Identify which cell holds the provided text, then report its [x, y] central coordinate. 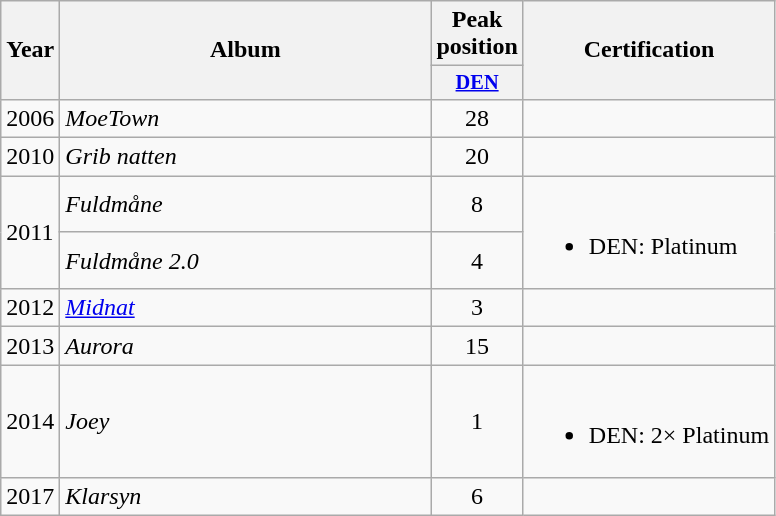
4 [477, 260]
DEN [477, 83]
2011 [30, 232]
Peakposition [477, 34]
15 [477, 346]
2014 [30, 422]
6 [477, 497]
Year [30, 50]
Certification [648, 50]
2010 [30, 157]
DEN: Platinum [648, 232]
MoeTown [246, 118]
Joey [246, 422]
2017 [30, 497]
8 [477, 204]
Fuldmåne 2.0 [246, 260]
Grib natten [246, 157]
Fuldmåne [246, 204]
28 [477, 118]
2006 [30, 118]
2013 [30, 346]
DEN: 2× Platinum [648, 422]
Klarsyn [246, 497]
Album [246, 50]
Midnat [246, 308]
Aurora [246, 346]
2012 [30, 308]
3 [477, 308]
20 [477, 157]
1 [477, 422]
